Provide the (x, y) coordinate of the cell's center where the given text is located.  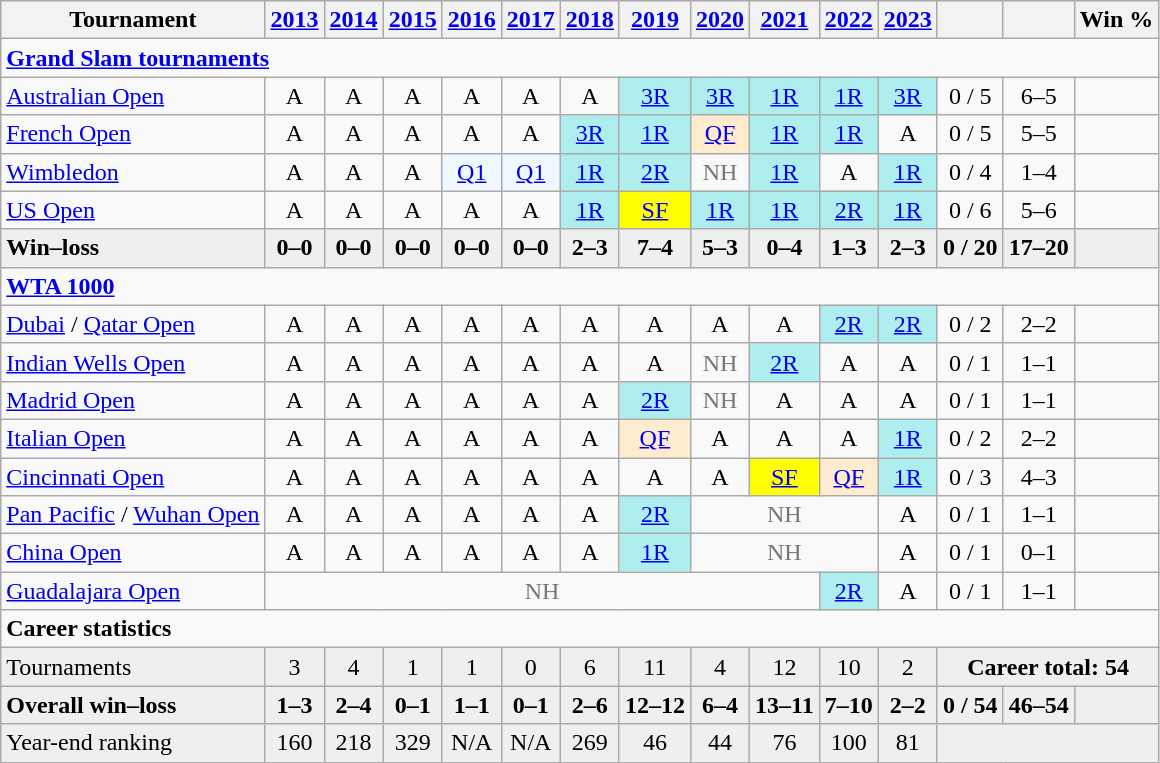
5–6 (1038, 210)
US Open (133, 210)
46–54 (1038, 705)
218 (354, 743)
6–5 (1038, 96)
2020 (720, 20)
Pan Pacific / Wuhan Open (133, 515)
2023 (908, 20)
Tournaments (133, 667)
160 (294, 743)
11 (654, 667)
0 / 3 (970, 477)
Career total: 54 (1048, 667)
WTA 1000 (580, 286)
2 (908, 667)
Overall win–loss (133, 705)
Grand Slam tournaments (580, 58)
0 / 20 (970, 248)
2022 (848, 20)
7–10 (848, 705)
Madrid Open (133, 400)
Italian Open (133, 438)
Win % (1116, 20)
French Open (133, 134)
3 (294, 667)
10 (848, 667)
0–4 (785, 248)
2018 (590, 20)
12–12 (654, 705)
Career statistics (580, 629)
17–20 (1038, 248)
269 (590, 743)
46 (654, 743)
Cincinnati Open (133, 477)
0 / 4 (970, 172)
1–4 (1038, 172)
Tournament (133, 20)
China Open (133, 553)
0 / 6 (970, 210)
0 / 54 (970, 705)
2–6 (590, 705)
6 (590, 667)
2021 (785, 20)
81 (908, 743)
5–3 (720, 248)
Australian Open (133, 96)
7–4 (654, 248)
5–5 (1038, 134)
329 (412, 743)
0 (530, 667)
13–11 (785, 705)
2014 (354, 20)
100 (848, 743)
2013 (294, 20)
Win–loss (133, 248)
Wimbledon (133, 172)
4–3 (1038, 477)
2–4 (354, 705)
Guadalajara Open (133, 591)
2016 (472, 20)
2017 (530, 20)
2019 (654, 20)
2015 (412, 20)
76 (785, 743)
Indian Wells Open (133, 362)
Dubai / Qatar Open (133, 324)
Year-end ranking (133, 743)
12 (785, 667)
44 (720, 743)
6–4 (720, 705)
